Detect which cell encompasses the target text, then output its [X, Y] center coordinate. 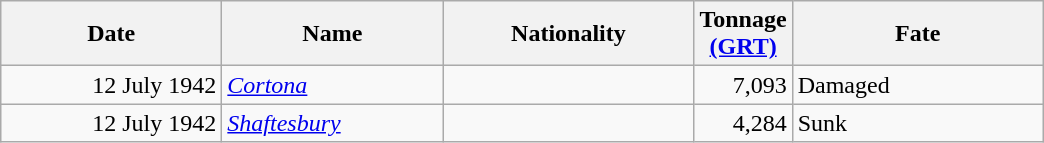
4,284 [743, 123]
Shaftesbury [332, 123]
Fate [918, 34]
Date [112, 34]
Cortona [332, 85]
Name [332, 34]
7,093 [743, 85]
Sunk [918, 123]
Nationality [568, 34]
Damaged [918, 85]
Tonnage(GRT) [743, 34]
